Determine the [X, Y] coordinate at the center of the cell enclosing the given text.  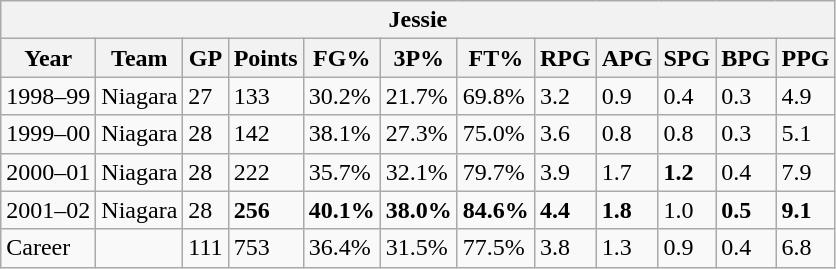
5.1 [806, 134]
38.0% [418, 210]
3.9 [565, 172]
GP [206, 58]
RPG [565, 58]
133 [266, 96]
142 [266, 134]
6.8 [806, 248]
1.7 [627, 172]
PPG [806, 58]
7.9 [806, 172]
75.0% [496, 134]
1998–99 [48, 96]
27.3% [418, 134]
753 [266, 248]
Points [266, 58]
3.2 [565, 96]
Career [48, 248]
1.2 [687, 172]
32.1% [418, 172]
21.7% [418, 96]
FT% [496, 58]
1999–00 [48, 134]
2001–02 [48, 210]
31.5% [418, 248]
BPG [746, 58]
Jessie [418, 20]
222 [266, 172]
4.4 [565, 210]
3.8 [565, 248]
40.1% [342, 210]
3P% [418, 58]
69.8% [496, 96]
9.1 [806, 210]
4.9 [806, 96]
Team [140, 58]
256 [266, 210]
38.1% [342, 134]
79.7% [496, 172]
35.7% [342, 172]
FG% [342, 58]
1.8 [627, 210]
Year [48, 58]
1.0 [687, 210]
84.6% [496, 210]
30.2% [342, 96]
36.4% [342, 248]
2000–01 [48, 172]
77.5% [496, 248]
27 [206, 96]
SPG [687, 58]
111 [206, 248]
APG [627, 58]
1.3 [627, 248]
0.5 [746, 210]
3.6 [565, 134]
